For the text-containing cell, return its midpoint in [x, y] coordinate format. 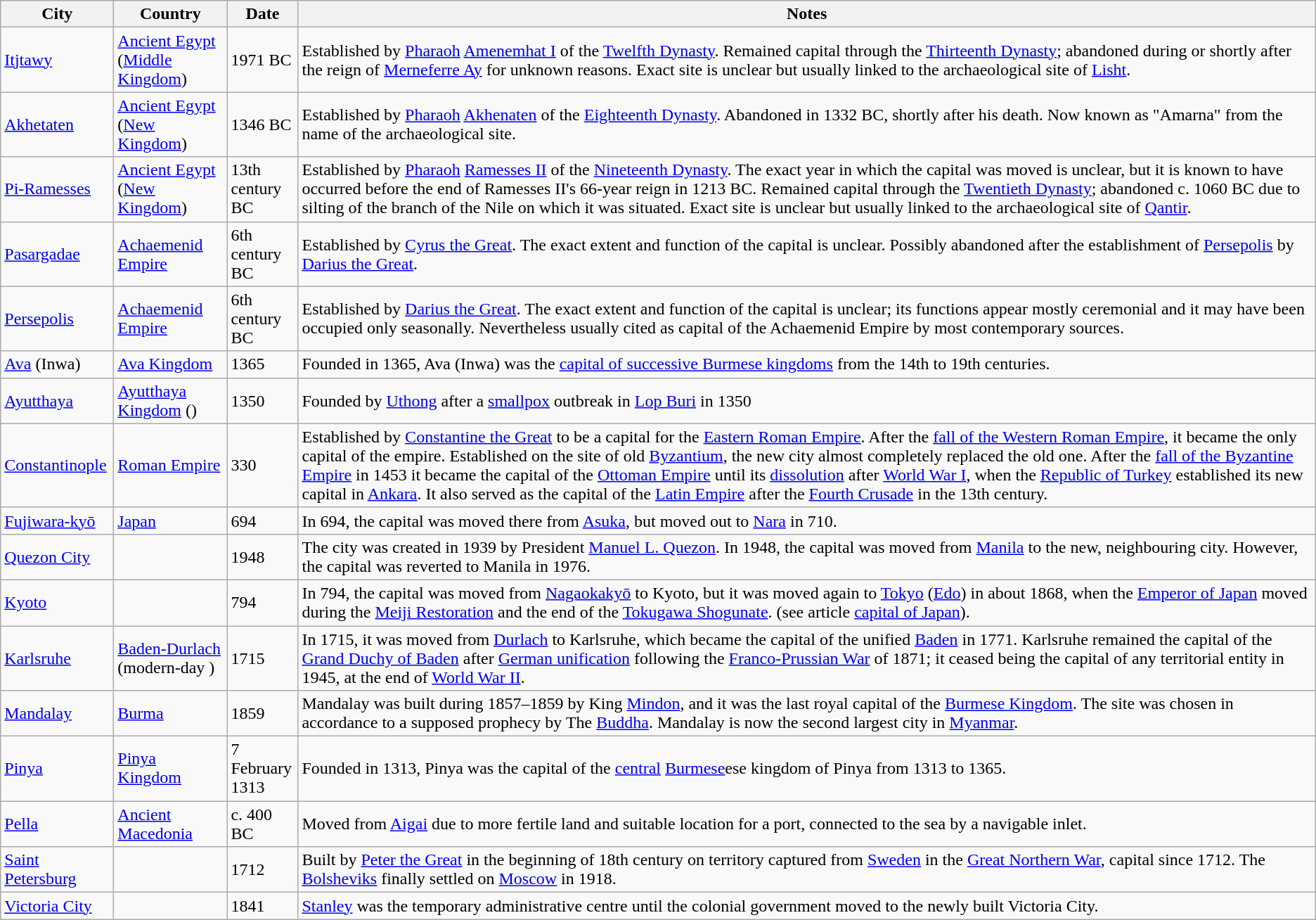
7 February 1313 [263, 769]
1715 [263, 658]
c. 400 BC [263, 824]
694 [263, 520]
1712 [263, 869]
794 [263, 602]
Ancient Egypt (Middle Kingdom) [170, 60]
Persepolis [58, 319]
Karlsruhe [58, 658]
City [58, 14]
Pinya Kingdom [170, 769]
Quezon City [58, 557]
Pella [58, 824]
Date [263, 14]
Kyoto [58, 602]
Itjtawy [58, 60]
1346 BC [263, 124]
Victoria City [58, 906]
Burma [170, 713]
Ayutthaya [58, 401]
330 [263, 466]
Founded in 1365, Ava (Inwa) was the capital of successive Burmese kingdoms from the 14th to 19th centuries. [807, 364]
Notes [807, 14]
Pi-Ramesses [58, 189]
1948 [263, 557]
Stanley was the temporary administrative centre until the colonial government moved to the newly built Victoria City. [807, 906]
1859 [263, 713]
Akhetaten [58, 124]
Founded by Uthong after a smallpox outbreak in Lop Buri in 1350 [807, 401]
Ava Kingdom [170, 364]
Fujiwara-kyō [58, 520]
Ayutthaya Kingdom () [170, 401]
Saint Petersburg [58, 869]
1350 [263, 401]
1971 BC [263, 60]
Founded in 1313, Pinya was the capital of the central Burmeseese kingdom of Pinya from 1313 to 1365. [807, 769]
Moved from Aigai due to more fertile land and suitable location for a port, connected to the sea by a navigable inlet. [807, 824]
1365 [263, 364]
Pinya [58, 769]
Mandalay [58, 713]
Constantinople [58, 466]
Baden-Durlach (modern-day ) [170, 658]
In 694, the capital was moved there from Asuka, but moved out to Nara in 710. [807, 520]
13th century BC [263, 189]
Ancient Macedonia [170, 824]
1841 [263, 906]
Ava (Inwa) [58, 364]
Roman Empire [170, 466]
Pasargadae [58, 254]
Japan [170, 520]
Country [170, 14]
